Find where the given text appears and provide that cell's center as [x, y] coordinate. 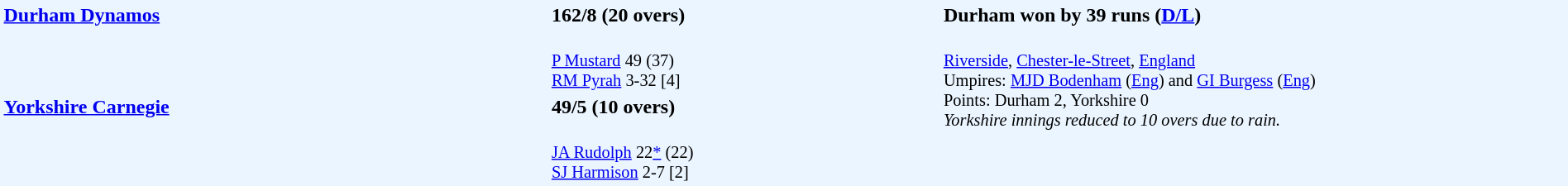
Yorkshire Carnegie [275, 139]
JA Rudolph 22* (22) SJ Harmison 2-7 [2] [744, 152]
P Mustard 49 (37) RM Pyrah 3-32 [4] [744, 61]
49/5 (10 overs) [744, 107]
Durham Dynamos [275, 47]
Durham won by 39 runs (D/L) [1254, 15]
162/8 (20 overs) [744, 15]
